Locate the cell with the specified text and output its (X, Y) center coordinate. 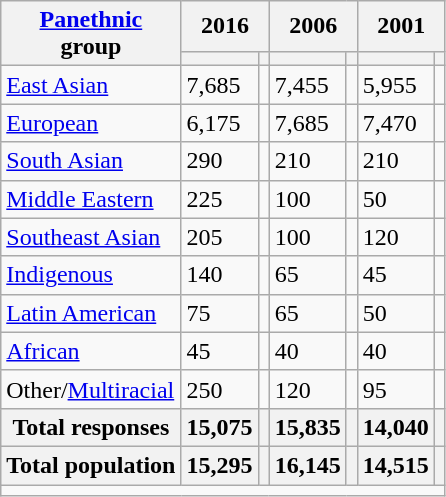
225 (220, 199)
Indigenous (91, 275)
2001 (401, 26)
East Asian (91, 85)
7,455 (308, 85)
7,470 (396, 123)
Panethnicgroup (91, 34)
15,075 (220, 427)
290 (220, 161)
African (91, 351)
5,955 (396, 85)
14,040 (396, 427)
Middle Eastern (91, 199)
14,515 (396, 465)
6,175 (220, 123)
15,295 (220, 465)
Southeast Asian (91, 237)
South Asian (91, 161)
2016 (225, 26)
205 (220, 237)
2006 (313, 26)
16,145 (308, 465)
European (91, 123)
Other/Multiracial (91, 389)
75 (220, 313)
Total population (91, 465)
15,835 (308, 427)
Latin American (91, 313)
Total responses (91, 427)
140 (220, 275)
250 (220, 389)
95 (396, 389)
